From the cell containing the given text, extract its center point as (x, y) coordinate. 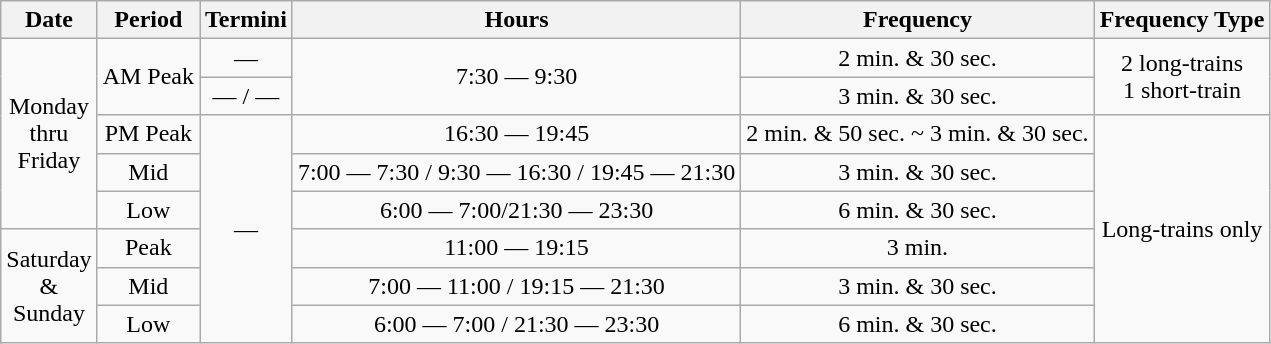
6:00 — 7:00 / 21:30 — 23:30 (516, 324)
MondaythruFriday (49, 134)
2 min. & 30 sec. (918, 58)
11:00 — 19:15 (516, 248)
AM Peak (148, 77)
16:30 — 19:45 (516, 134)
2 min. & 50 sec. ~ 3 min. & 30 sec. (918, 134)
Frequency (918, 20)
Saturday&Sunday (49, 286)
3 min. (918, 248)
Long-trains only (1182, 229)
7:00 — 7:30 / 9:30 — 16:30 / 19:45 — 21:30 (516, 172)
6:00 — 7:00/21:30 — 23:30 (516, 210)
Termini (246, 20)
Hours (516, 20)
— / — (246, 96)
7:30 — 9:30 (516, 77)
Date (49, 20)
2 long-trains1 short-train (1182, 77)
PM Peak (148, 134)
Peak (148, 248)
Period (148, 20)
Frequency Type (1182, 20)
7:00 — 11:00 / 19:15 — 21:30 (516, 286)
